Detect which cell encompasses the target text, then output its [x, y] center coordinate. 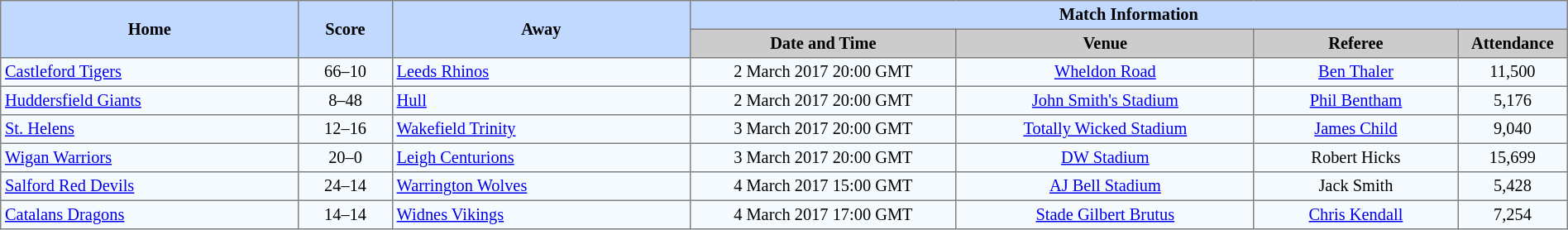
20–0 [346, 157]
5,428 [1513, 186]
Totally Wicked Stadium [1105, 129]
Match Information [1128, 15]
Ben Thaler [1355, 72]
Widnes Vikings [541, 214]
Warrington Wolves [541, 186]
Away [541, 30]
Chris Kendall [1355, 214]
St. Helens [150, 129]
John Smith's Stadium [1105, 100]
Huddersfield Giants [150, 100]
14–14 [346, 214]
4 March 2017 17:00 GMT [823, 214]
Hull [541, 100]
Robert Hicks [1355, 157]
7,254 [1513, 214]
Leeds Rhinos [541, 72]
Castleford Tigers [150, 72]
Attendance [1513, 43]
4 March 2017 15:00 GMT [823, 186]
24–14 [346, 186]
Catalans Dragons [150, 214]
11,500 [1513, 72]
Score [346, 30]
12–16 [346, 129]
Referee [1355, 43]
Leigh Centurions [541, 157]
Date and Time [823, 43]
9,040 [1513, 129]
Stade Gilbert Brutus [1105, 214]
Salford Red Devils [150, 186]
5,176 [1513, 100]
Phil Bentham [1355, 100]
DW Stadium [1105, 157]
James Child [1355, 129]
Home [150, 30]
Wheldon Road [1105, 72]
Jack Smith [1355, 186]
Wakefield Trinity [541, 129]
66–10 [346, 72]
15,699 [1513, 157]
Venue [1105, 43]
Wigan Warriors [150, 157]
8–48 [346, 100]
AJ Bell Stadium [1105, 186]
